Find where the given text appears and provide that cell's center as (x, y) coordinate. 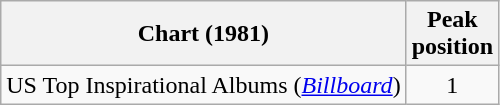
Chart (1981) (204, 34)
1 (452, 85)
US Top Inspirational Albums (Billboard) (204, 85)
Peakposition (452, 34)
